Extract the (x, y) coordinate from the center of the cell holding the provided text.  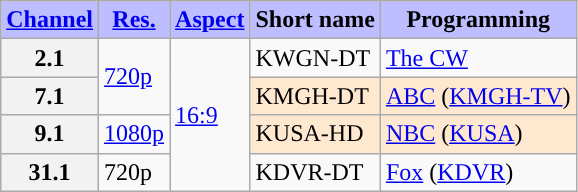
9.1 (50, 134)
31.1 (50, 172)
KMGH-DT (315, 96)
KDVR-DT (315, 172)
16:9 (210, 115)
NBC (KUSA) (478, 134)
Channel (50, 20)
Fox (KDVR) (478, 172)
KWGN-DT (315, 58)
1080p (134, 134)
Programming (478, 20)
Aspect (210, 20)
The CW (478, 58)
KUSA-HD (315, 134)
Short name (315, 20)
2.1 (50, 58)
7.1 (50, 96)
ABC (KMGH-TV) (478, 96)
Res. (134, 20)
